For the text-containing cell, return its midpoint in [x, y] coordinate format. 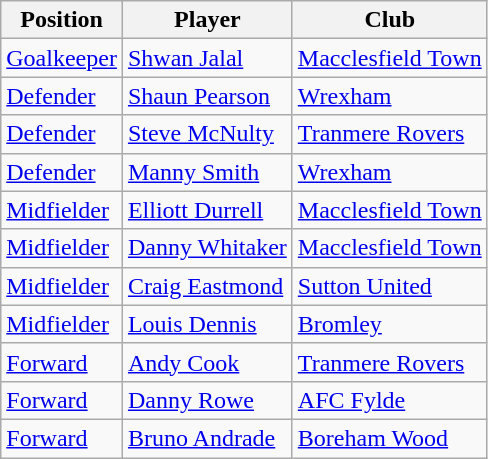
Shaun Pearson [207, 96]
Craig Eastmond [207, 286]
Goalkeeper [62, 58]
Louis Dennis [207, 324]
Club [390, 20]
Player [207, 20]
AFC Fylde [390, 400]
Shwan Jalal [207, 58]
Sutton United [390, 286]
Boreham Wood [390, 438]
Danny Whitaker [207, 248]
Bruno Andrade [207, 438]
Position [62, 20]
Danny Rowe [207, 400]
Elliott Durrell [207, 210]
Andy Cook [207, 362]
Steve McNulty [207, 134]
Manny Smith [207, 172]
Bromley [390, 324]
